Extract the (x, y) coordinate from the center of the cell holding the provided text.  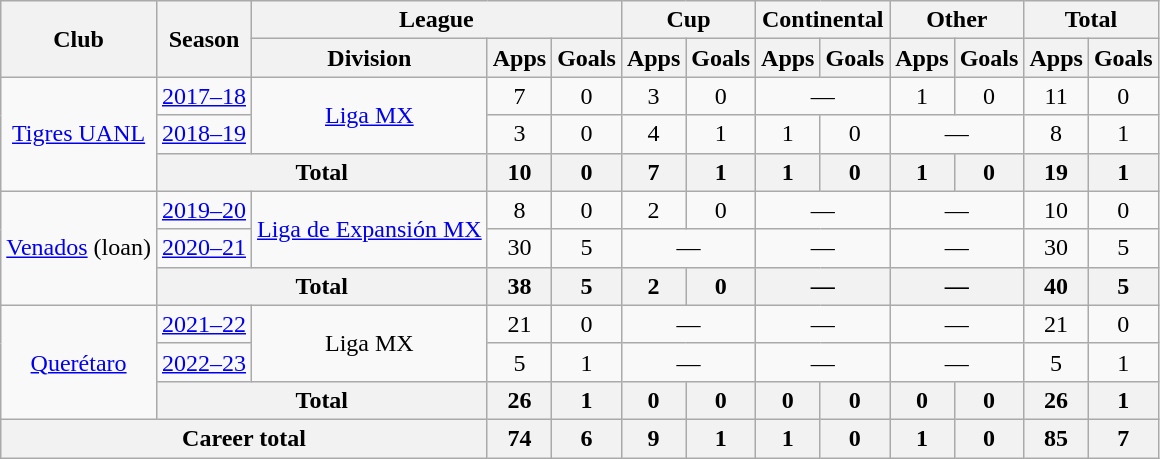
Division (370, 58)
Continental (823, 20)
League (437, 20)
Other (957, 20)
2021–22 (204, 324)
6 (587, 438)
Liga de Expansión MX (370, 229)
Career total (244, 438)
85 (1056, 438)
Tigres UANL (79, 134)
11 (1056, 96)
2017–18 (204, 96)
2020–21 (204, 248)
2018–19 (204, 134)
Venados (loan) (79, 248)
2019–20 (204, 210)
Season (204, 39)
Cup (688, 20)
4 (653, 134)
40 (1056, 286)
Querétaro (79, 362)
19 (1056, 172)
74 (519, 438)
38 (519, 286)
2022–23 (204, 362)
Club (79, 39)
9 (653, 438)
